From the cell containing the given text, extract its center point as (x, y) coordinate. 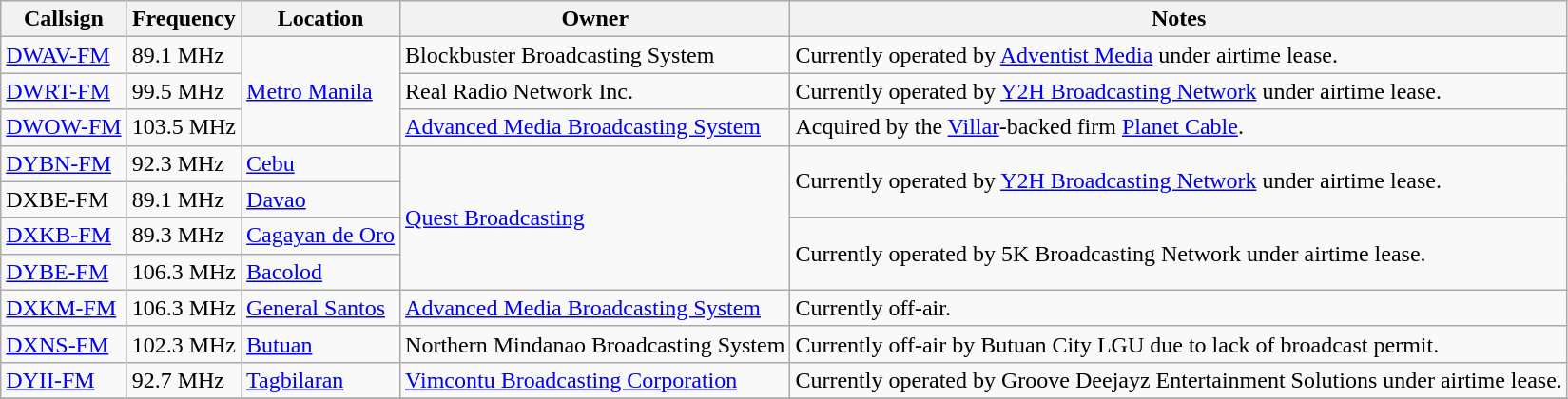
Cebu (321, 163)
Tagbilaran (321, 380)
General Santos (321, 308)
89.3 MHz (184, 236)
DYBE-FM (64, 272)
Butuan (321, 344)
DWRT-FM (64, 91)
Cagayan de Oro (321, 236)
Bacolod (321, 272)
Metro Manila (321, 91)
DXKB-FM (64, 236)
Blockbuster Broadcasting System (595, 55)
92.7 MHz (184, 380)
Northern Mindanao Broadcasting System (595, 344)
Real Radio Network Inc. (595, 91)
Davao (321, 199)
99.5 MHz (184, 91)
Currently operated by 5K Broadcasting Network under airtime lease. (1179, 254)
Owner (595, 19)
DYBN-FM (64, 163)
Acquired by the Villar-backed firm Planet Cable. (1179, 127)
102.3 MHz (184, 344)
Currently operated by Adventist Media under airtime lease. (1179, 55)
Frequency (184, 19)
92.3 MHz (184, 163)
DYII-FM (64, 380)
DXBE-FM (64, 199)
Currently off-air by Butuan City LGU due to lack of broadcast permit. (1179, 344)
Quest Broadcasting (595, 218)
103.5 MHz (184, 127)
Vimcontu Broadcasting Corporation (595, 380)
Location (321, 19)
DXNS-FM (64, 344)
Notes (1179, 19)
Callsign (64, 19)
Currently operated by Groove Deejayz Entertainment Solutions under airtime lease. (1179, 380)
DWOW-FM (64, 127)
DWAV-FM (64, 55)
DXKM-FM (64, 308)
Currently off-air. (1179, 308)
